Return [X, Y] of the center of cell containing provided text 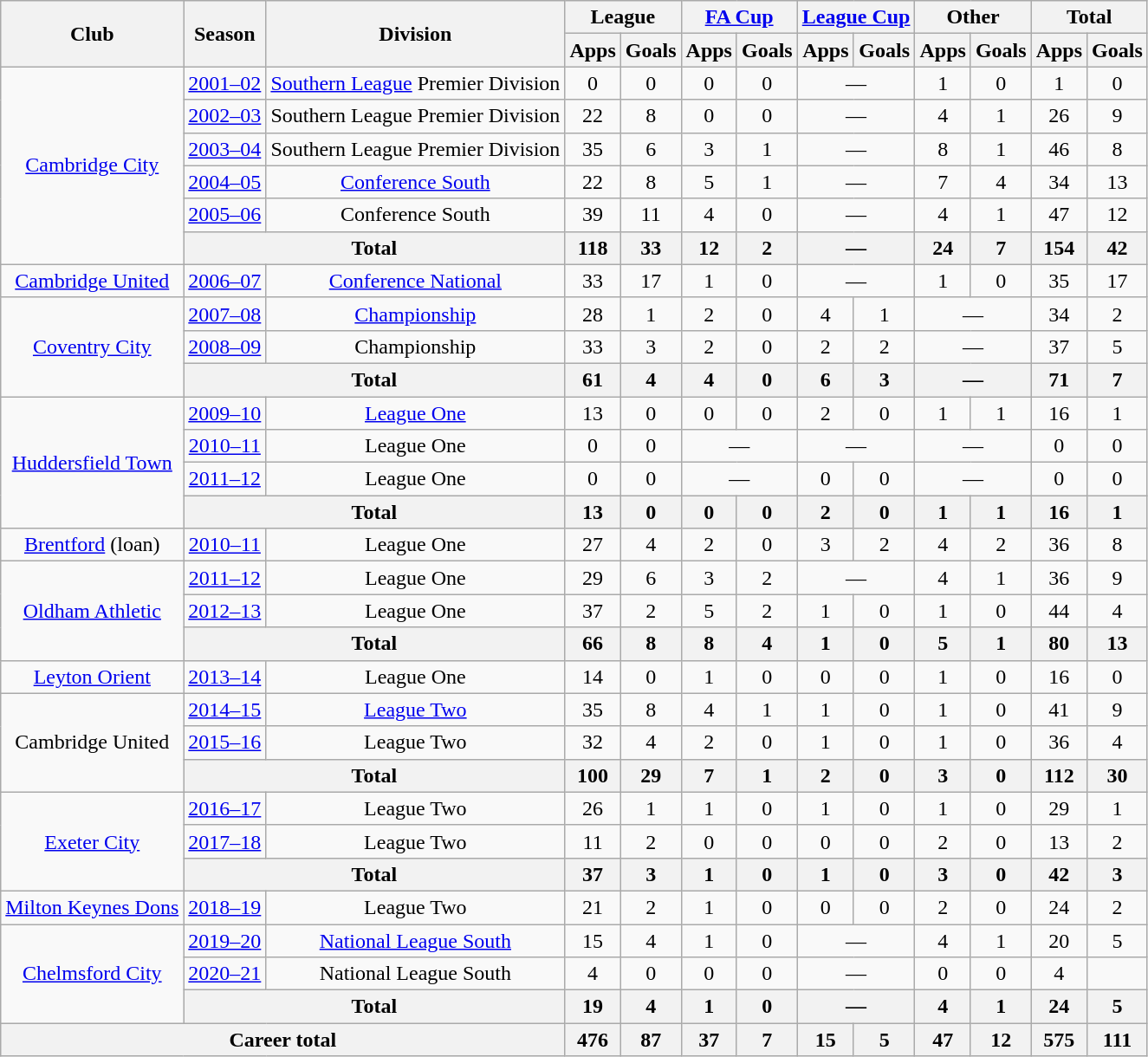
61 [593, 379]
Division [416, 34]
Huddersfield Town [92, 463]
2003–04 [225, 149]
46 [1059, 149]
Season [225, 34]
100 [593, 775]
Cambridge City [92, 165]
28 [593, 314]
Chelmsford City [92, 973]
Career total [282, 1040]
2005–06 [225, 215]
41 [1059, 710]
20 [1059, 940]
2002–03 [225, 116]
19 [593, 1007]
154 [1059, 248]
2015–16 [225, 742]
League Cup [856, 17]
2018–19 [225, 907]
118 [593, 248]
2001–02 [225, 83]
80 [1059, 644]
112 [1059, 775]
476 [593, 1040]
2009–10 [225, 413]
Club [92, 34]
Brentford (loan) [92, 545]
2008–09 [225, 347]
Other [973, 17]
39 [593, 215]
44 [1059, 611]
2019–20 [225, 940]
2016–17 [225, 808]
575 [1059, 1040]
2013–14 [225, 677]
2007–08 [225, 314]
Leyton Orient [92, 677]
Coventry City [92, 347]
71 [1059, 379]
66 [593, 644]
111 [1118, 1040]
Exeter City [92, 841]
League [623, 17]
2012–13 [225, 611]
Milton Keynes Dons [92, 907]
2020–21 [225, 974]
Conference National [416, 281]
FA Cup [739, 17]
30 [1118, 775]
27 [593, 545]
87 [651, 1040]
2014–15 [225, 710]
32 [593, 742]
21 [593, 907]
Oldham Athletic [92, 611]
14 [593, 677]
2004–05 [225, 182]
2006–07 [225, 281]
2017–18 [225, 841]
